Detect which cell encompasses the target text, then output its (X, Y) center coordinate. 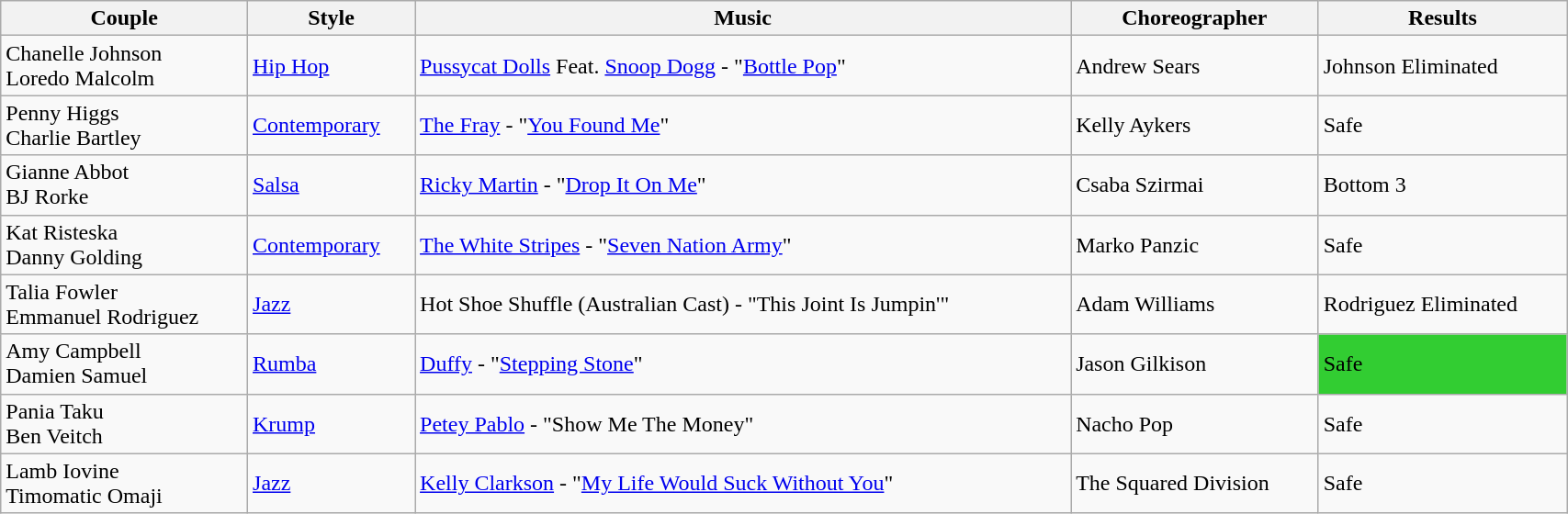
Andrew Sears (1195, 66)
Jason Gilkison (1195, 363)
Talia Fowler Emmanuel Rodriguez (125, 305)
Csaba Szirmai (1195, 185)
Pussycat Dolls Feat. Snoop Dogg - "Bottle Pop" (743, 66)
Choreographer (1195, 18)
Kat Risteska Danny Golding (125, 244)
Kelly Clarkson - "My Life Would Suck Without You" (743, 483)
Lamb Iovine Timomatic Omaji (125, 483)
Rumba (332, 363)
The Fray - "You Found Me" (743, 125)
Rodriguez Eliminated (1442, 305)
Pania Taku Ben Veitch (125, 424)
Kelly Aykers (1195, 125)
Hip Hop (332, 66)
Chanelle Johnson Loredo Malcolm (125, 66)
Adam Williams (1195, 305)
Amy Campbell Damien Samuel (125, 363)
Gianne Abbot BJ Rorke (125, 185)
Duffy - "Stepping Stone" (743, 363)
Style (332, 18)
Marko Panzic (1195, 244)
Salsa (332, 185)
Bottom 3 (1442, 185)
Petey Pablo - "Show Me The Money" (743, 424)
Results (1442, 18)
Music (743, 18)
Johnson Eliminated (1442, 66)
Penny Higgs Charlie Bartley (125, 125)
Nacho Pop (1195, 424)
Couple (125, 18)
Ricky Martin - "Drop It On Me" (743, 185)
The White Stripes - "Seven Nation Army" (743, 244)
Hot Shoe Shuffle (Australian Cast) - "This Joint Is Jumpin'" (743, 305)
The Squared Division (1195, 483)
Krump (332, 424)
